Detect which cell encompasses the target text, then output its (X, Y) center coordinate. 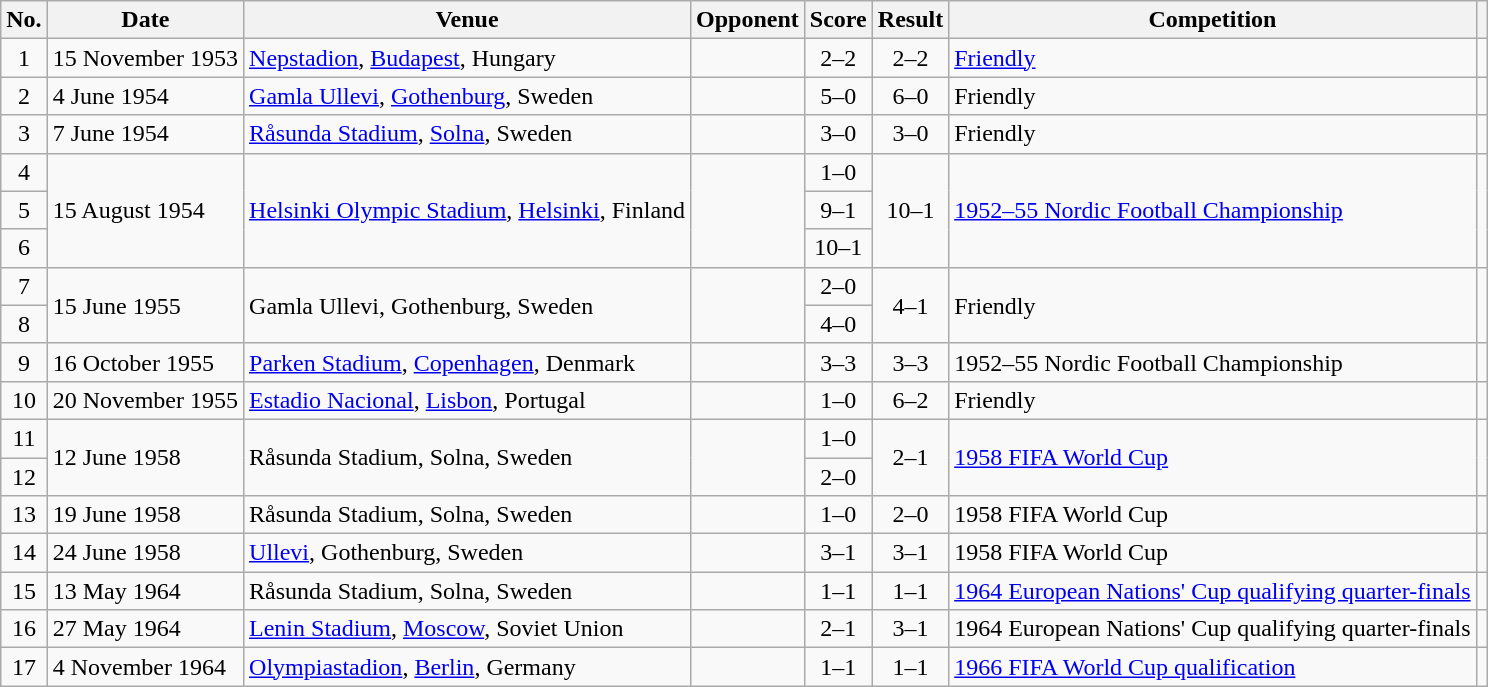
9 (24, 362)
15 (24, 591)
13 (24, 515)
Date (145, 20)
4–1 (910, 305)
6 (24, 248)
3 (24, 134)
2 (24, 96)
15 November 1953 (145, 58)
Lenin Stadium, Moscow, Soviet Union (468, 629)
20 November 1955 (145, 400)
Olympiastadion, Berlin, Germany (468, 667)
4 November 1964 (145, 667)
Ullevi, Gothenburg, Sweden (468, 553)
Nepstadion, Budapest, Hungary (468, 58)
No. (24, 20)
6–0 (910, 96)
Estadio Nacional, Lisbon, Portugal (468, 400)
24 June 1958 (145, 553)
12 (24, 477)
19 June 1958 (145, 515)
11 (24, 438)
Result (910, 20)
17 (24, 667)
Venue (468, 20)
4–0 (838, 324)
Parken Stadium, Copenhagen, Denmark (468, 362)
7 June 1954 (145, 134)
Competition (1212, 20)
16 (24, 629)
14 (24, 553)
16 October 1955 (145, 362)
10 (24, 400)
8 (24, 324)
15 June 1955 (145, 305)
5 (24, 210)
Opponent (748, 20)
12 June 1958 (145, 457)
4 (24, 172)
1966 FIFA World Cup qualification (1212, 667)
1 (24, 58)
9–1 (838, 210)
4 June 1954 (145, 96)
Score (838, 20)
7 (24, 286)
5–0 (838, 96)
6–2 (910, 400)
13 May 1964 (145, 591)
Helsinki Olympic Stadium, Helsinki, Finland (468, 210)
27 May 1964 (145, 629)
15 August 1954 (145, 210)
